Find where the given text appears and provide that cell's center as [X, Y] coordinate. 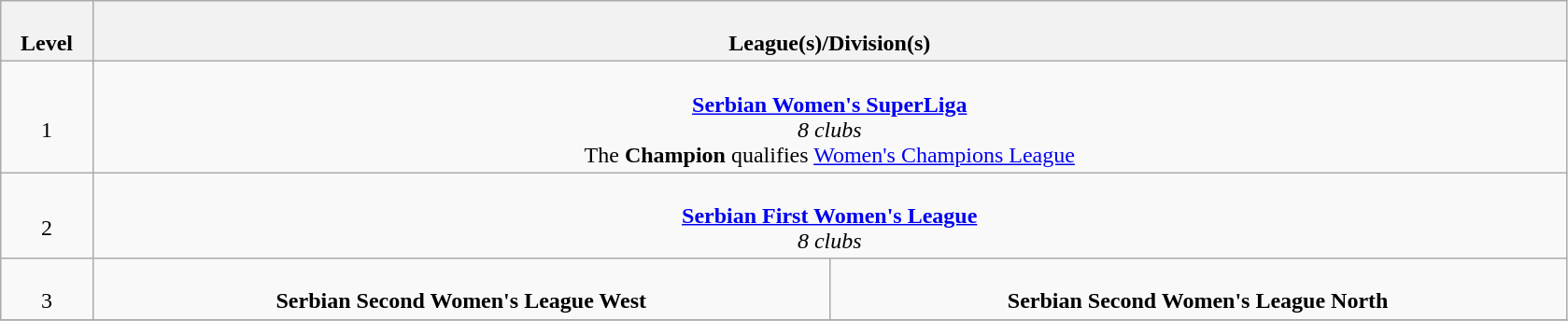
Serbian Women's SuperLiga 8 clubs The Champion qualifies Women's Champions League [829, 118]
2 [47, 216]
League(s)/Division(s) [829, 32]
1 [47, 118]
3 [47, 289]
Serbian Second Women's League West [461, 289]
Level [47, 32]
Serbian Second Women's League North [1197, 289]
Serbian First Women's League 8 clubs [829, 216]
